Return the (x, y) coordinate for the center point of the cell that contains the specified text.  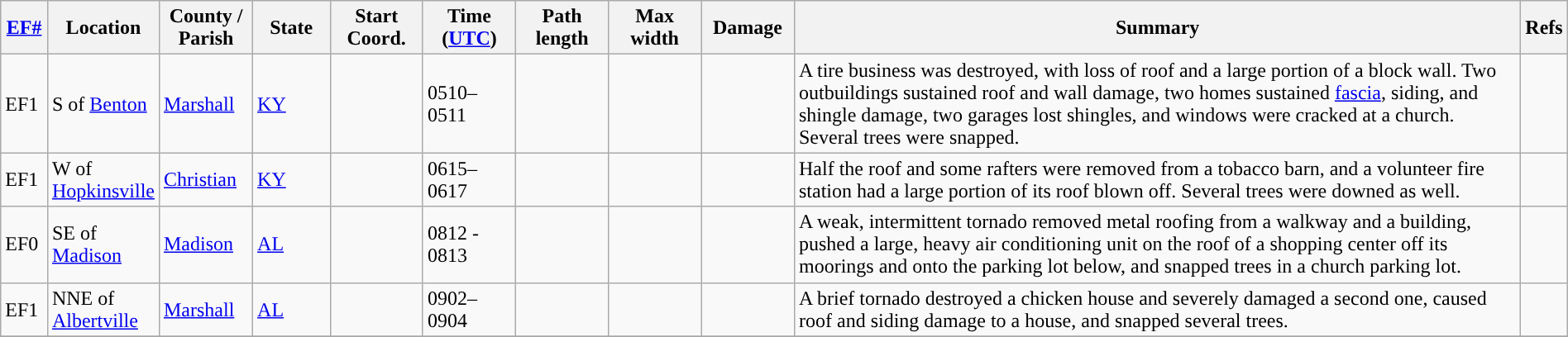
Location (103, 28)
Time (UTC) (469, 28)
Max width (655, 28)
Path length (562, 28)
Christian (205, 180)
NNE of Albertville (103, 309)
Refs (1544, 28)
0902–0904 (469, 309)
A brief tornado destroyed a chicken house and severely damaged a second one, caused roof and siding damage to a house, and snapped several trees. (1157, 309)
W of Hopkinsville (103, 180)
0510–0511 (469, 104)
0812 - 0813 (469, 244)
Damage (748, 28)
SE of Madison (103, 244)
0615–0617 (469, 180)
Start Coord. (376, 28)
S of Benton (103, 104)
EF# (25, 28)
EF0 (25, 244)
Madison (205, 244)
Summary (1157, 28)
County / Parish (205, 28)
State (291, 28)
